From the cell containing the given text, extract its center point as (X, Y) coordinate. 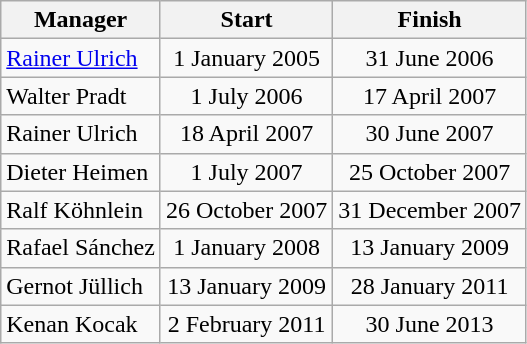
Finish (430, 20)
Kenan Kocak (81, 324)
2 February 2011 (246, 324)
Dieter Heimen (81, 172)
31 December 2007 (430, 210)
17 April 2007 (430, 96)
1 January 2005 (246, 58)
30 June 2007 (430, 134)
Ralf Köhnlein (81, 210)
1 July 2007 (246, 172)
26 October 2007 (246, 210)
28 January 2011 (430, 286)
1 July 2006 (246, 96)
Manager (81, 20)
31 June 2006 (430, 58)
18 April 2007 (246, 134)
1 January 2008 (246, 248)
30 June 2013 (430, 324)
Start (246, 20)
Walter Pradt (81, 96)
Gernot Jüllich (81, 286)
25 October 2007 (430, 172)
Rafael Sánchez (81, 248)
